Return the (X, Y) coordinate for the center point of the cell that contains the specified text.  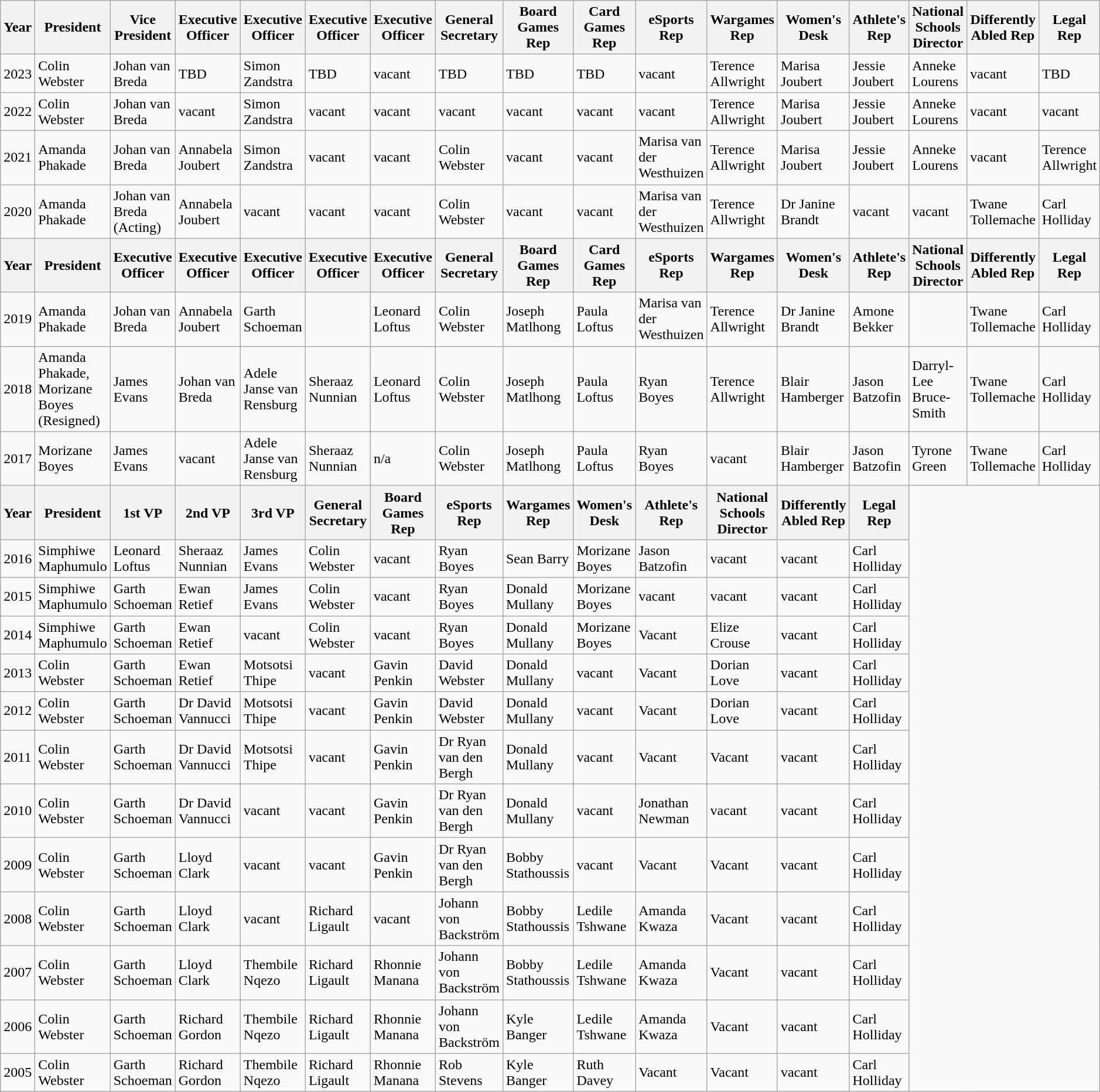
Johan van Breda (Acting) (143, 211)
2011 (18, 757)
Jonathan Newman (671, 811)
2020 (18, 211)
2022 (18, 111)
2008 (18, 919)
2023 (18, 74)
2013 (18, 673)
2017 (18, 458)
n/a (403, 458)
2021 (18, 158)
Amone Bekker (879, 319)
2006 (18, 1026)
Sean Barry (538, 559)
2016 (18, 559)
Tyrone Green (938, 458)
2014 (18, 635)
Amanda Phakade, Morizane Boyes (Resigned) (73, 389)
Darryl-Lee Bruce-Smith (938, 389)
2018 (18, 389)
1st VP (143, 512)
Vice President (143, 28)
2nd VP (207, 512)
Elize Crouse (742, 635)
2009 (18, 865)
2005 (18, 1073)
Rob Stevens (469, 1073)
2010 (18, 811)
2019 (18, 319)
2012 (18, 711)
2007 (18, 973)
2015 (18, 596)
3rd VP (273, 512)
Ruth Davey (604, 1073)
